From the cell containing the given text, extract its center point as (X, Y) coordinate. 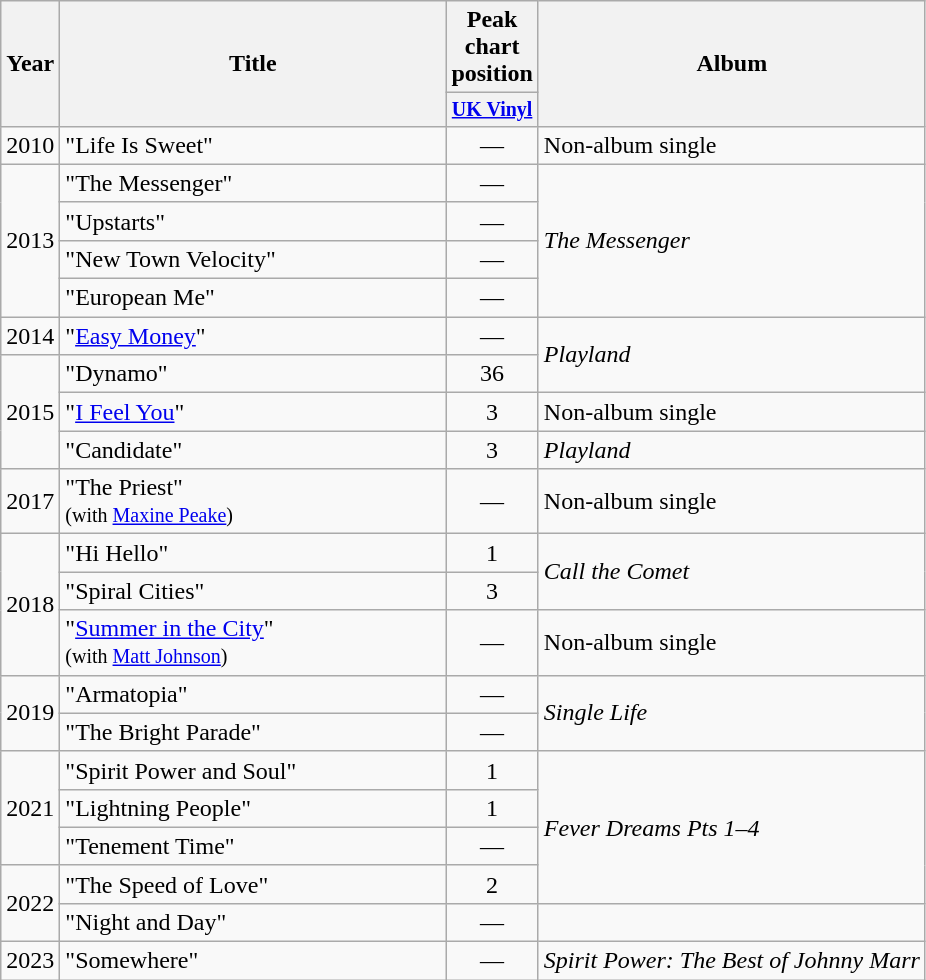
2010 (30, 145)
Title (253, 64)
"Easy Money" (253, 336)
2 (492, 884)
Peak chart position (492, 47)
UK Vinyl (492, 110)
2017 (30, 502)
2015 (30, 412)
Call the Comet (732, 572)
"Spirit Power and Soul" (253, 770)
"The Bright Parade" (253, 732)
2014 (30, 336)
"Tenement Time" (253, 846)
"I Feel You" (253, 412)
2019 (30, 713)
"European Me" (253, 298)
Album (732, 64)
"Life Is Sweet" (253, 145)
"New Town Velocity" (253, 259)
Single Life (732, 713)
Fever Dreams Pts 1–4 (732, 827)
2013 (30, 240)
"Somewhere" (253, 961)
2018 (30, 604)
"Summer in the City"(with Matt Johnson) (253, 642)
The Messenger (732, 240)
"Upstarts" (253, 221)
"The Priest"(with Maxine Peake) (253, 502)
"Night and Day" (253, 922)
2021 (30, 808)
"Dynamo" (253, 374)
2022 (30, 903)
"The Messenger" (253, 183)
"Hi Hello" (253, 553)
"Spiral Cities" (253, 591)
"Candidate" (253, 450)
"The Speed of Love" (253, 884)
Spirit Power: The Best of Johnny Marr (732, 961)
2023 (30, 961)
Year (30, 64)
"Armatopia" (253, 694)
"Lightning People" (253, 808)
36 (492, 374)
